Extract the [X, Y] coordinate from the center of the cell holding the provided text.  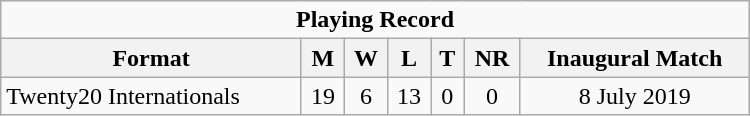
6 [366, 96]
8 July 2019 [634, 96]
19 [322, 96]
W [366, 58]
Inaugural Match [634, 58]
Twenty20 Internationals [152, 96]
NR [492, 58]
L [410, 58]
Format [152, 58]
M [322, 58]
T [448, 58]
13 [410, 96]
Playing Record [375, 20]
